Locate the cell with the specified text and output its [X, Y] center coordinate. 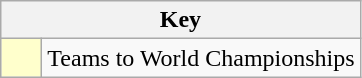
Key [180, 20]
Teams to World Championships [201, 58]
